From the cell containing the given text, extract its center point as [X, Y] coordinate. 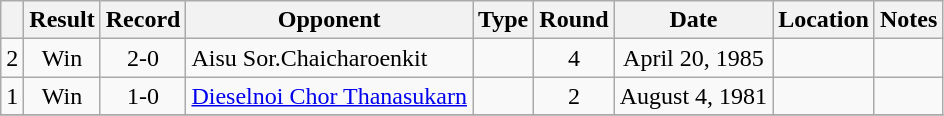
4 [574, 58]
Location [824, 20]
April 20, 1985 [693, 58]
Opponent [330, 20]
1 [12, 96]
Dieselnoi Chor Thanasukarn [330, 96]
Record [143, 20]
Date [693, 20]
Type [502, 20]
August 4, 1981 [693, 96]
Aisu Sor.Chaicharoenkit [330, 58]
Round [574, 20]
1-0 [143, 96]
Notes [908, 20]
2-0 [143, 58]
Result [62, 20]
